Return (x, y) of the center of cell containing provided text 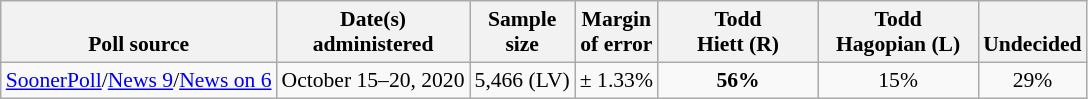
ToddHagopian (L) (898, 32)
56% (738, 80)
15% (898, 80)
Undecided (1032, 32)
ToddHiett (R) (738, 32)
SoonerPoll/News 9/News on 6 (139, 80)
Samplesize (522, 32)
Marginof error (616, 32)
5,466 (LV) (522, 80)
Date(s)administered (374, 32)
29% (1032, 80)
October 15–20, 2020 (374, 80)
Poll source (139, 32)
± 1.33% (616, 80)
